Search for the cell housing the specified text and yield its [X, Y] center coordinate. 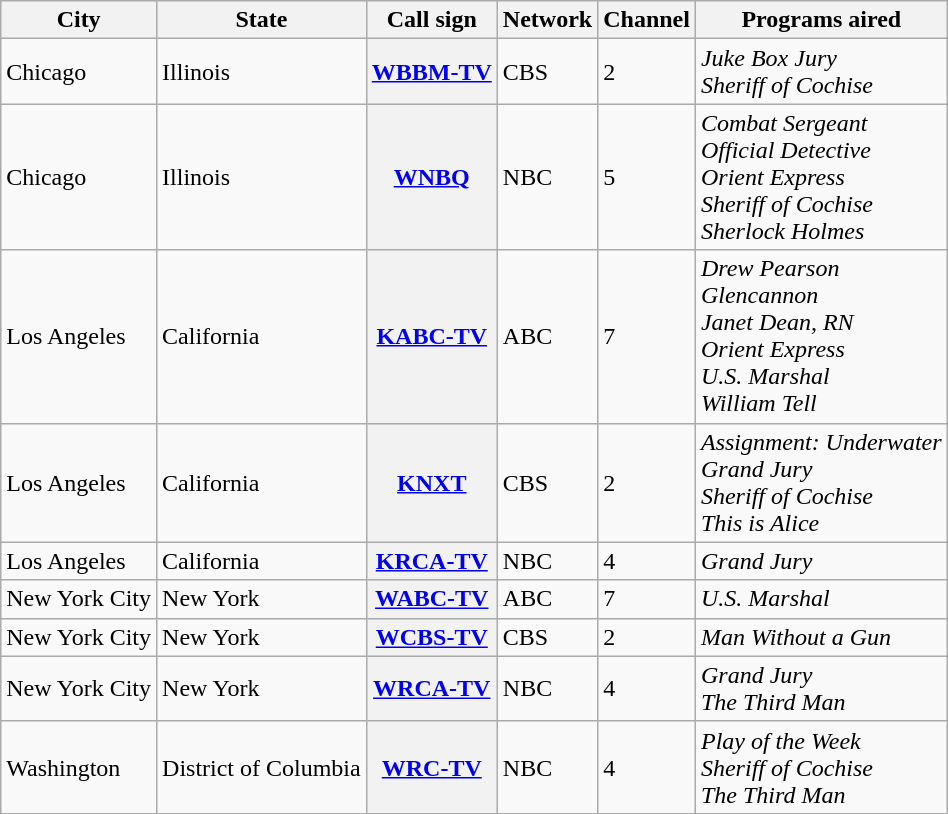
WRC-TV [432, 767]
WBBM-TV [432, 72]
Man Without a Gun [821, 637]
U.S. Marshal [821, 599]
Juke Box Jury Sheriff of Cochise [821, 72]
Washington [79, 767]
WCBS-TV [432, 637]
Programs aired [821, 20]
Combat Sergeant Official Detective Orient Express Sheriff of Cochise Sherlock Holmes [821, 177]
Grand Jury [821, 561]
KRCA-TV [432, 561]
Network [547, 20]
Call sign [432, 20]
WABC-TV [432, 599]
WNBQ [432, 177]
KABC-TV [432, 336]
Play of the Week Sheriff of Cochise The Third Man [821, 767]
Drew Pearson Glencannon Janet Dean, RN Orient Express U.S. Marshal William Tell [821, 336]
Assignment: Underwater Grand Jury Sheriff of Cochise This is Alice [821, 482]
Grand Jury The Third Man [821, 688]
Channel [647, 20]
KNXT [432, 482]
District of Columbia [262, 767]
5 [647, 177]
WRCA-TV [432, 688]
City [79, 20]
State [262, 20]
